Search for the cell housing the specified text and yield its [x, y] center coordinate. 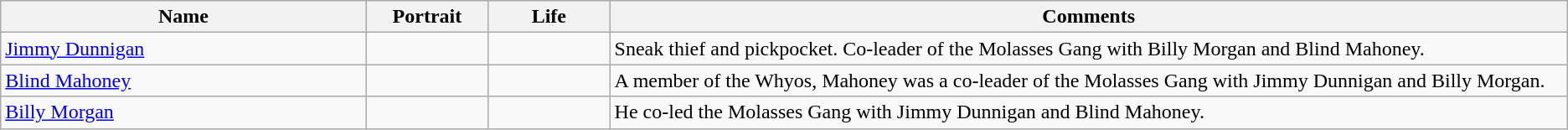
Life [549, 17]
A member of the Whyos, Mahoney was a co-leader of the Molasses Gang with Jimmy Dunnigan and Billy Morgan. [1089, 81]
Jimmy Dunnigan [183, 49]
He co-led the Molasses Gang with Jimmy Dunnigan and Blind Mahoney. [1089, 112]
Comments [1089, 17]
Sneak thief and pickpocket. Co-leader of the Molasses Gang with Billy Morgan and Blind Mahoney. [1089, 49]
Billy Morgan [183, 112]
Blind Mahoney [183, 81]
Name [183, 17]
Portrait [427, 17]
